Capture the cell that displays the provided text and extract its (X, Y) central coordinate. 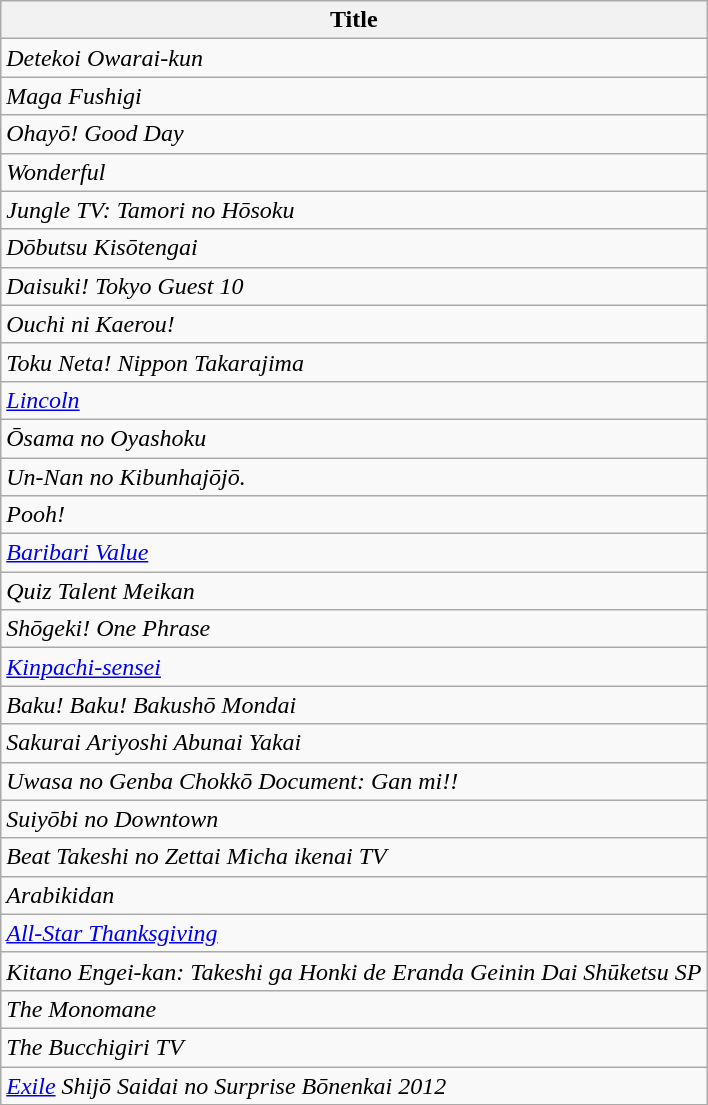
Maga Fushigi (354, 96)
Shōgeki! One Phrase (354, 629)
The Monomane (354, 1009)
Ouchi ni Kaerou! (354, 324)
Dōbutsu Kisōtengai (354, 248)
Uwasa no Genba Chokkō Document: Gan mi!! (354, 781)
Pooh! (354, 515)
Toku Neta! Nippon Takarajima (354, 362)
All-Star Thanksgiving (354, 933)
Kinpachi-sensei (354, 667)
Detekoi Owarai-kun (354, 58)
Lincoln (354, 400)
Baribari Value (354, 553)
Ōsama no Oyashoku (354, 438)
Sakurai Ariyoshi Abunai Yakai (354, 743)
Ohayō! Good Day (354, 134)
Kitano Engei-kan: Takeshi ga Honki de Eranda Geinin Dai Shūketsu SP (354, 971)
Beat Takeshi no Zettai Micha ikenai TV (354, 857)
Suiyōbi no Downtown (354, 819)
Wonderful (354, 172)
Title (354, 20)
Un-Nan no Kibunhajōjō. (354, 477)
Jungle TV: Tamori no Hōsoku (354, 210)
Arabikidan (354, 895)
Exile Shijō Saidai no Surprise Bōnenkai 2012 (354, 1085)
The Bucchigiri TV (354, 1047)
Quiz Talent Meikan (354, 591)
Baku! Baku! Bakushō Mondai (354, 705)
Daisuki! Tokyo Guest 10 (354, 286)
